Find where the given text appears and provide that cell's center as (X, Y) coordinate. 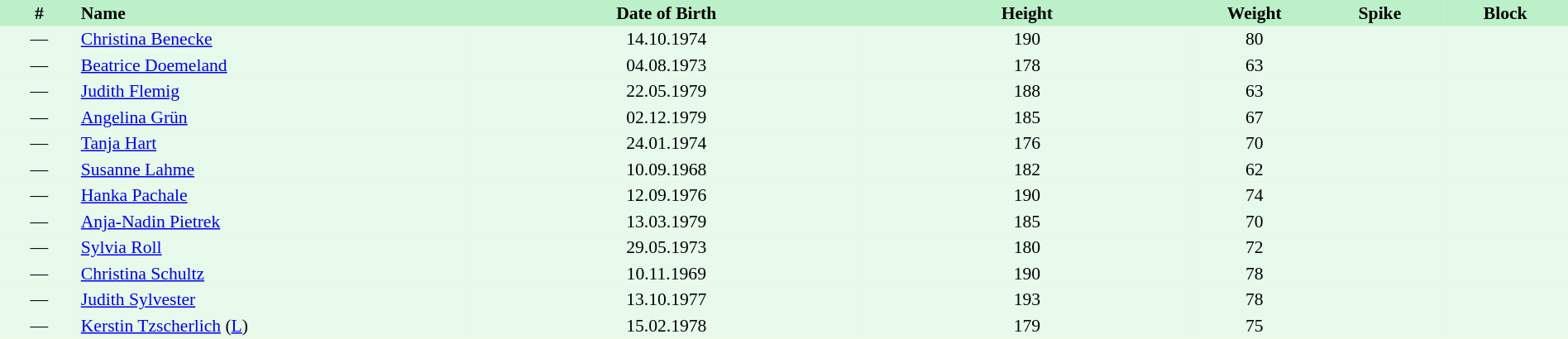
Spike (1380, 13)
# (40, 13)
67 (1255, 117)
Judith Flemig (275, 91)
62 (1255, 169)
15.02.1978 (667, 326)
Kerstin Tzscherlich (L) (275, 326)
29.05.1973 (667, 248)
182 (1027, 169)
193 (1027, 299)
80 (1255, 40)
Date of Birth (667, 13)
Block (1505, 13)
02.12.1979 (667, 117)
Hanka Pachale (275, 195)
24.01.1974 (667, 144)
Height (1027, 13)
Judith Sylvester (275, 299)
Christina Schultz (275, 274)
Angelina Grün (275, 117)
188 (1027, 91)
10.09.1968 (667, 169)
179 (1027, 326)
Susanne Lahme (275, 169)
Sylvia Roll (275, 248)
13.10.1977 (667, 299)
75 (1255, 326)
Tanja Hart (275, 144)
Christina Benecke (275, 40)
72 (1255, 248)
04.08.1973 (667, 65)
13.03.1979 (667, 222)
74 (1255, 195)
14.10.1974 (667, 40)
Anja-Nadin Pietrek (275, 222)
12.09.1976 (667, 195)
10.11.1969 (667, 274)
180 (1027, 248)
176 (1027, 144)
Weight (1255, 13)
22.05.1979 (667, 91)
Name (275, 13)
178 (1027, 65)
Beatrice Doemeland (275, 65)
